Scan for the cell matching the given text and deliver its [x, y] coordinate at center. 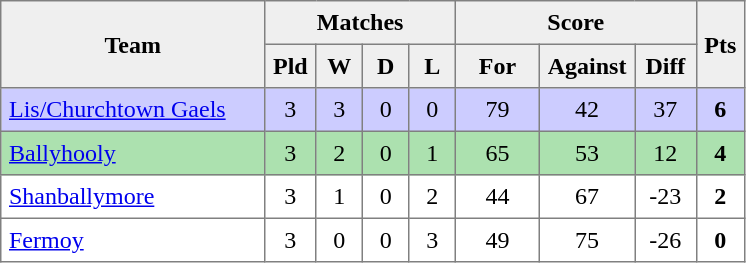
Pts [720, 44]
6 [720, 110]
12 [666, 153]
For [497, 66]
53 [586, 153]
79 [497, 110]
67 [586, 197]
Lis/Churchtown Gaels [133, 110]
42 [586, 110]
4 [720, 153]
65 [497, 153]
Against [586, 66]
-23 [666, 197]
W [339, 66]
-26 [666, 240]
Diff [666, 66]
Score [576, 23]
37 [666, 110]
44 [497, 197]
49 [497, 240]
Ballyhooly [133, 153]
Team [133, 44]
Shanballymore [133, 197]
L [432, 66]
75 [586, 240]
D [385, 66]
Pld [290, 66]
Matches [360, 23]
Fermoy [133, 240]
